Detect which cell encompasses the target text, then output its [x, y] center coordinate. 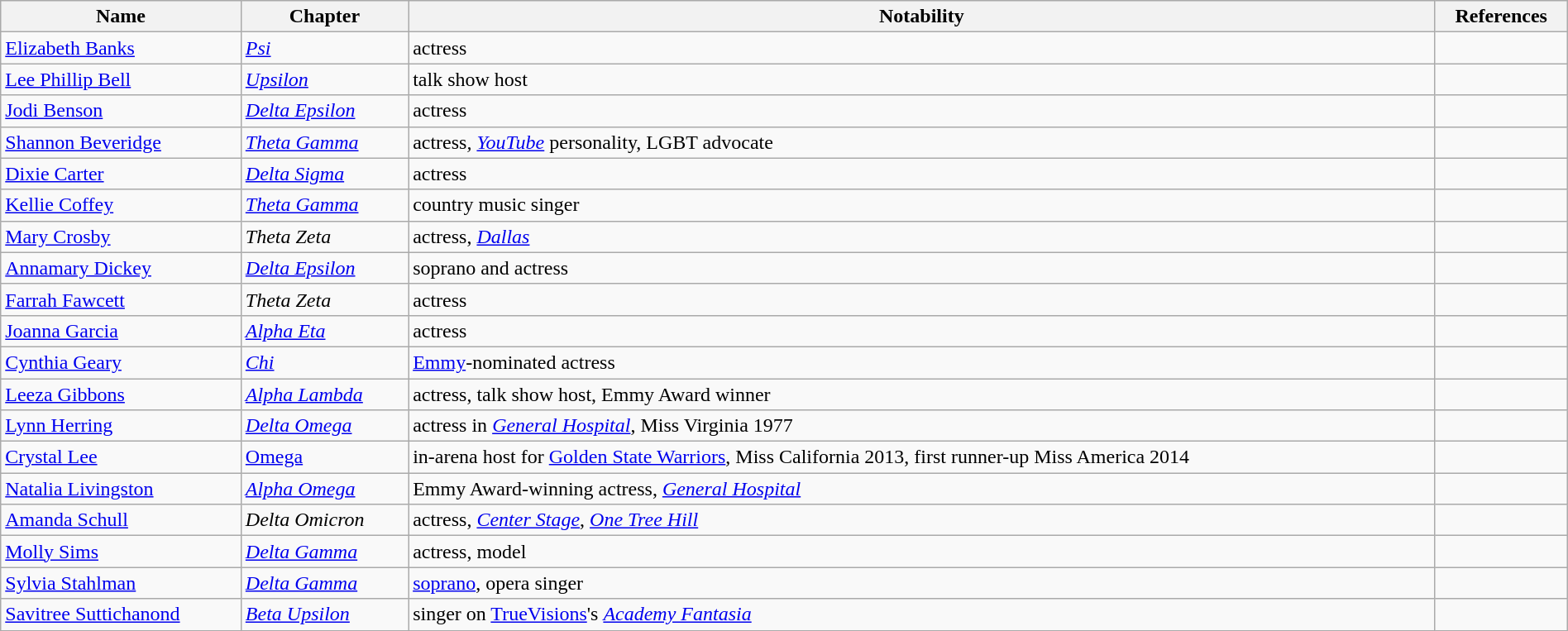
Natalia Livingston [121, 489]
soprano, opera singer [921, 583]
Alpha Omega [324, 489]
actress, talk show host, Emmy Award winner [921, 394]
Lynn Herring [121, 426]
actress, Center Stage, One Tree Hill [921, 520]
actress, YouTube personality, LGBT advocate [921, 142]
Annamary Dickey [121, 268]
Jodi Benson [121, 111]
actress, Dallas [921, 237]
in-arena host for Golden State Warriors, Miss California 2013, first runner-up Miss America 2014 [921, 457]
actress in General Hospital, Miss Virginia 1977 [921, 426]
Notability [921, 17]
Shannon Beveridge [121, 142]
Amanda Schull [121, 520]
Alpha Eta [324, 331]
Mary Crosby [121, 237]
References [1501, 17]
actress, model [921, 552]
Beta Upsilon [324, 614]
Chi [324, 362]
Delta Omicron [324, 520]
Elizabeth Banks [121, 48]
soprano and actress [921, 268]
Farrah Fawcett [121, 299]
Lee Phillip Bell [121, 79]
country music singer [921, 205]
Psi [324, 48]
singer on TrueVisions's Academy Fantasia [921, 614]
Emmy Award-winning actress, General Hospital [921, 489]
Name [121, 17]
Leeza Gibbons [121, 394]
Sylvia Stahlman [121, 583]
talk show host [921, 79]
Delta Omega [324, 426]
Dixie Carter [121, 174]
Omega [324, 457]
Kellie Coffey [121, 205]
Cynthia Geary [121, 362]
Crystal Lee [121, 457]
Savitree Suttichanond [121, 614]
Delta Sigma [324, 174]
Alpha Lambda [324, 394]
Joanna Garcia [121, 331]
Upsilon [324, 79]
Chapter [324, 17]
Emmy-nominated actress [921, 362]
Molly Sims [121, 552]
